Extract the [X, Y] coordinate from the center of the cell holding the provided text.  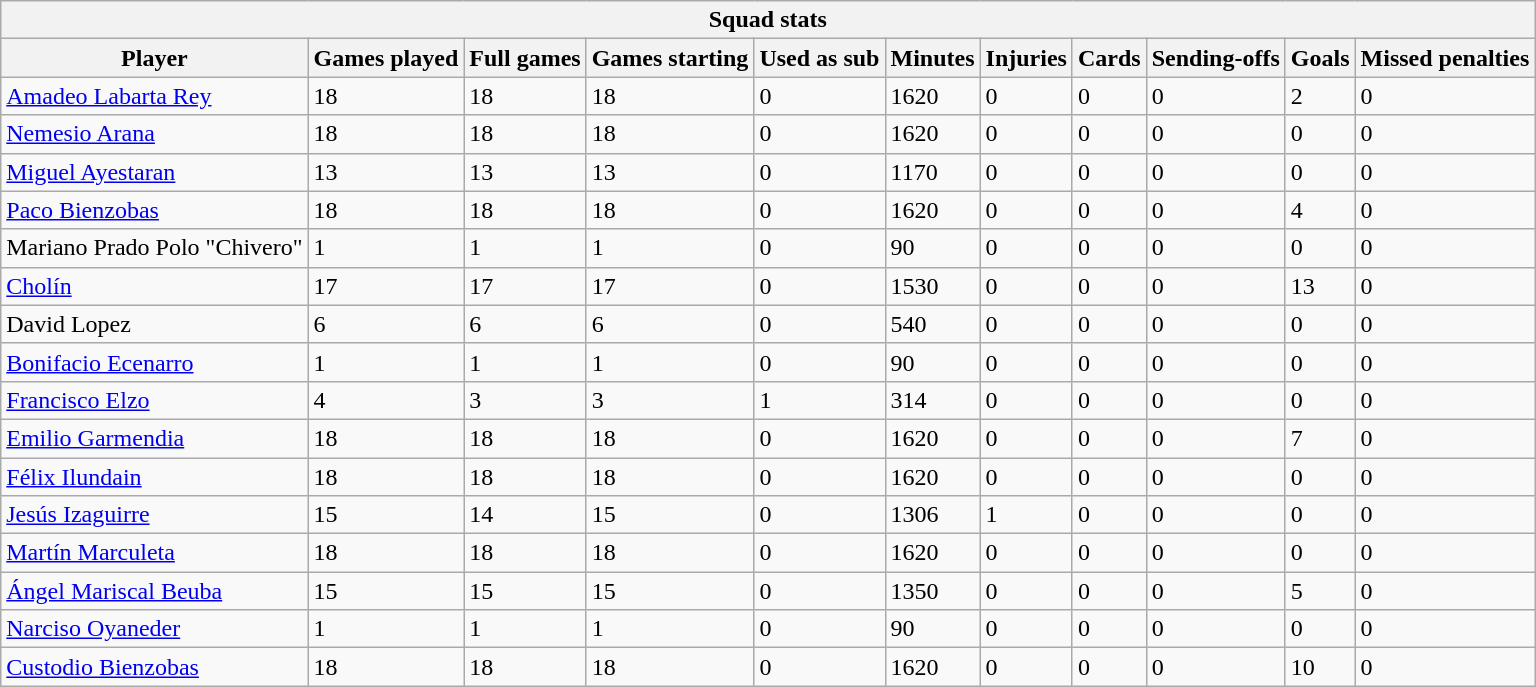
Paco Bienzobas [154, 210]
Ángel Mariscal Beuba [154, 591]
Jesús Izaguirre [154, 515]
Emilio Garmendia [154, 438]
Francisco Elzo [154, 400]
Miguel Ayestaran [154, 172]
Minutes [932, 58]
Injuries [1026, 58]
Félix Ilundain [154, 477]
Player [154, 58]
1530 [932, 286]
Nemesio Arana [154, 134]
Squad stats [768, 20]
David Lopez [154, 324]
Mariano Prado Polo "Chivero" [154, 248]
540 [932, 324]
7 [1320, 438]
Narciso Oyaneder [154, 629]
10 [1320, 667]
Missed penalties [1445, 58]
2 [1320, 96]
Sending-offs [1216, 58]
Games played [386, 58]
1170 [932, 172]
Custodio Bienzobas [154, 667]
314 [932, 400]
Cards [1109, 58]
1350 [932, 591]
Goals [1320, 58]
14 [525, 515]
Games starting [670, 58]
1306 [932, 515]
Bonifacio Ecenarro [154, 362]
Amadeo Labarta Rey [154, 96]
Full games [525, 58]
Martín Marculeta [154, 553]
5 [1320, 591]
Cholín [154, 286]
Used as sub [820, 58]
